Search for the cell housing the specified text and yield its (x, y) center coordinate. 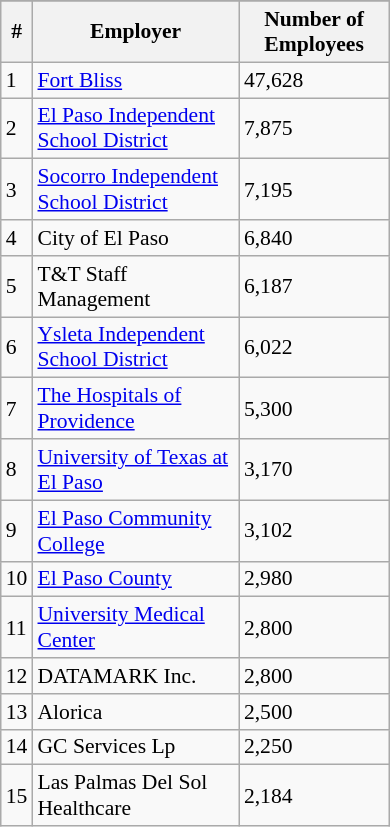
Number of Employees (314, 32)
3,170 (314, 470)
4 (17, 238)
2,980 (314, 579)
7,195 (314, 190)
2,500 (314, 712)
9 (17, 530)
Socorro Independent School District (135, 190)
2,184 (314, 796)
5 (17, 286)
Ysleta Independent School District (135, 348)
6,840 (314, 238)
University of Texas at El Paso (135, 470)
6,022 (314, 348)
3,102 (314, 530)
The Hospitals of Providence (135, 408)
7,875 (314, 128)
Alorica (135, 712)
14 (17, 747)
2,250 (314, 747)
11 (17, 628)
8 (17, 470)
6,187 (314, 286)
1 (17, 80)
City of El Paso (135, 238)
47,628 (314, 80)
El Paso Community College (135, 530)
6 (17, 348)
Las Palmas Del Sol Healthcare (135, 796)
GC Services Lp (135, 747)
13 (17, 712)
3 (17, 190)
T&T Staff Management (135, 286)
7 (17, 408)
Employer (135, 32)
Fort Bliss (135, 80)
5,300 (314, 408)
# (17, 32)
15 (17, 796)
El Paso County (135, 579)
DATAMARK Inc. (135, 676)
10 (17, 579)
University Medical Center (135, 628)
El Paso Independent School District (135, 128)
12 (17, 676)
2 (17, 128)
